Determine the [x, y] coordinate at the center of the cell enclosing the given text.  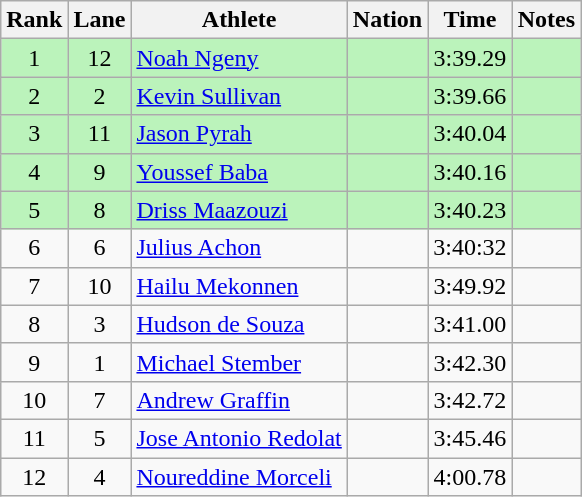
Julius Achon [239, 248]
3:41.00 [470, 324]
Notes [546, 20]
Kevin Sullivan [239, 96]
3:42.30 [470, 362]
3:49.92 [470, 286]
Athlete [239, 20]
Hailu Mekonnen [239, 286]
3:45.46 [470, 438]
Nation [387, 20]
Jose Antonio Redolat [239, 438]
3:42.72 [470, 400]
3:40:32 [470, 248]
3:40.16 [470, 172]
Lane [100, 20]
3:40.23 [470, 210]
Youssef Baba [239, 172]
Driss Maazouzi [239, 210]
4:00.78 [470, 477]
Michael Stember [239, 362]
Jason Pyrah [239, 134]
Time [470, 20]
Hudson de Souza [239, 324]
Andrew Graffin [239, 400]
Noureddine Morceli [239, 477]
3:39.66 [470, 96]
3:39.29 [470, 58]
Noah Ngeny [239, 58]
Rank [34, 20]
3:40.04 [470, 134]
